Determine the [x, y] coordinate at the center of the cell enclosing the given text.  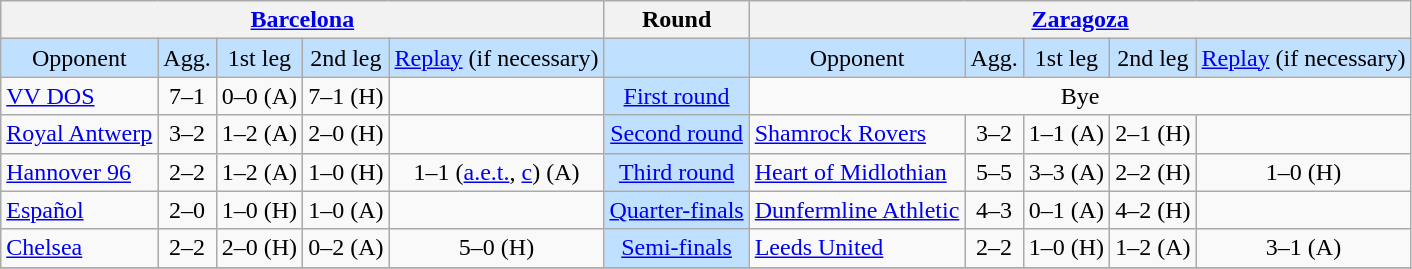
Español [80, 210]
0–2 (A) [346, 248]
5–0 (H) [496, 248]
5–5 [994, 172]
Semi-finals [676, 248]
Hannover 96 [80, 172]
Royal Antwerp [80, 134]
2–2 (H) [1153, 172]
Bye [1080, 96]
0–0 (A) [259, 96]
4–3 [994, 210]
4–2 (H) [1153, 210]
1–1 (A) [1066, 134]
Round [676, 20]
2–0 [187, 210]
2–1 (H) [1153, 134]
First round [676, 96]
Zaragoza [1080, 20]
Barcelona [302, 20]
Shamrock Rovers [857, 134]
1–1 (a.e.t., c) (A) [496, 172]
7–1 [187, 96]
Third round [676, 172]
Quarter-finals [676, 210]
7–1 (H) [346, 96]
1–0 (A) [346, 210]
Dunfermline Athletic [857, 210]
VV DOS [80, 96]
Chelsea [80, 248]
Second round [676, 134]
3–1 (A) [1304, 248]
3–3 (A) [1066, 172]
Heart of Midlothian [857, 172]
0–1 (A) [1066, 210]
Leeds United [857, 248]
